Determine the [x, y] coordinate at the center of the cell enclosing the given text.  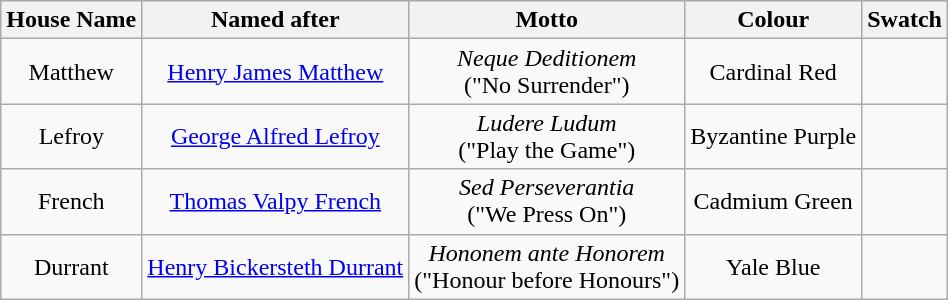
Hononem ante Honorem("Honour before Honours") [547, 266]
Cadmium Green [774, 202]
Henry James Matthew [276, 72]
Named after [276, 20]
Ludere Ludum("Play the Game") [547, 136]
George Alfred Lefroy [276, 136]
Matthew [72, 72]
French [72, 202]
Sed Perseverantia("We Press On") [547, 202]
Motto [547, 20]
House Name [72, 20]
Durrant [72, 266]
Henry Bickersteth Durrant [276, 266]
Byzantine Purple [774, 136]
Neque Deditionem("No Surrender") [547, 72]
Swatch [905, 20]
Lefroy [72, 136]
Yale Blue [774, 266]
Thomas Valpy French [276, 202]
Colour [774, 20]
Cardinal Red [774, 72]
